Extract the (x, y) coordinate from the center of the cell holding the provided text.  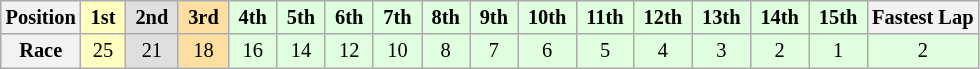
8th (446, 17)
9th (494, 17)
12 (349, 51)
13th (721, 17)
16 (253, 51)
18 (203, 51)
Position (41, 17)
8 (446, 51)
4th (253, 17)
5th (301, 17)
6 (547, 51)
4 (663, 51)
14th (779, 17)
21 (152, 51)
10th (547, 17)
3 (721, 51)
25 (104, 51)
7 (494, 51)
5 (604, 51)
6th (349, 17)
10 (397, 51)
11th (604, 17)
Race (41, 51)
Fastest Lap (922, 17)
2nd (152, 17)
7th (397, 17)
15th (838, 17)
3rd (203, 17)
1 (838, 51)
14 (301, 51)
1st (104, 17)
12th (663, 17)
